Pinpoint the cell where the given text exists, returning its [x, y] midpoint coordinate. 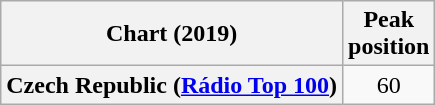
Chart (2019) [172, 34]
Czech Republic (Rádio Top 100) [172, 85]
60 [389, 85]
Peakposition [389, 34]
